Detect which cell encompasses the target text, then output its [X, Y] center coordinate. 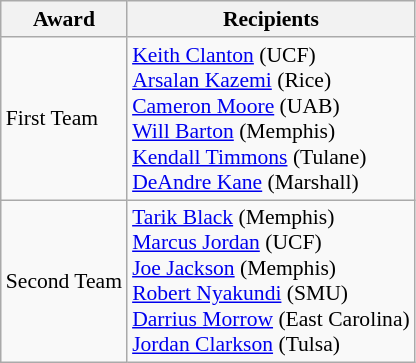
Tarik Black (Memphis)Marcus Jordan (UCF)Joe Jackson (Memphis)Robert Nyakundi (SMU)Darrius Morrow (East Carolina)Jordan Clarkson (Tulsa) [271, 282]
Second Team [64, 282]
Award [64, 19]
Keith Clanton (UCF)Arsalan Kazemi (Rice)Cameron Moore (UAB)Will Barton (Memphis)Kendall Timmons (Tulane)DeAndre Kane (Marshall) [271, 118]
Recipients [271, 19]
First Team [64, 118]
